Output the (x, y) coordinate of the center of the cell containing the given text.  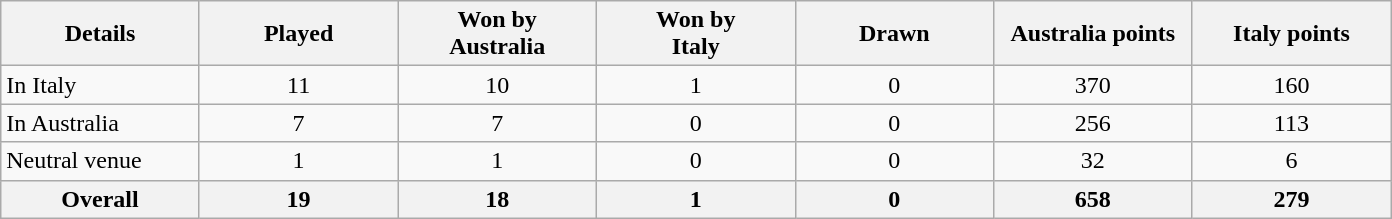
10 (498, 85)
279 (1292, 199)
Overall (100, 199)
370 (1094, 85)
160 (1292, 85)
Drawn (894, 34)
Played (298, 34)
In Italy (100, 85)
6 (1292, 161)
11 (298, 85)
Details (100, 34)
256 (1094, 123)
19 (298, 199)
Neutral venue (100, 161)
In Australia (100, 123)
Italy points (1292, 34)
113 (1292, 123)
Australia points (1094, 34)
18 (498, 199)
Won byAustralia (498, 34)
Won byItaly (696, 34)
32 (1094, 161)
658 (1094, 199)
